Identify which cell holds the provided text, then report its (X, Y) central coordinate. 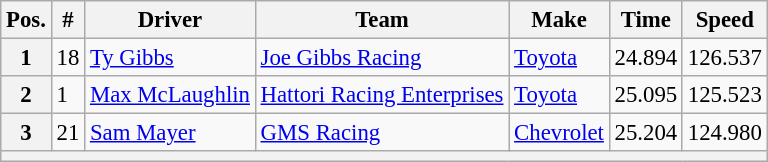
Pos. (26, 20)
Ty Gibbs (170, 58)
24.894 (646, 58)
Hattori Racing Enterprises (382, 95)
Time (646, 20)
Make (559, 20)
18 (68, 58)
126.537 (724, 58)
25.204 (646, 133)
21 (68, 133)
Driver (170, 20)
Max McLaughlin (170, 95)
25.095 (646, 95)
Sam Mayer (170, 133)
# (68, 20)
3 (26, 133)
124.980 (724, 133)
Speed (724, 20)
GMS Racing (382, 133)
125.523 (724, 95)
2 (26, 95)
Chevrolet (559, 133)
Team (382, 20)
Joe Gibbs Racing (382, 58)
